Locate the cell with the specified text and output its [x, y] center coordinate. 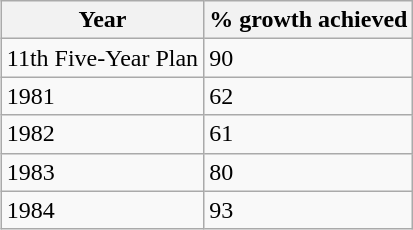
93 [308, 210]
1981 [102, 96]
61 [308, 134]
1983 [102, 172]
11th Five-Year Plan [102, 58]
% growth achieved [308, 20]
1982 [102, 134]
62 [308, 96]
90 [308, 58]
Year [102, 20]
80 [308, 172]
1984 [102, 210]
